Return the [X, Y] coordinate for the center point of the cell that contains the specified text.  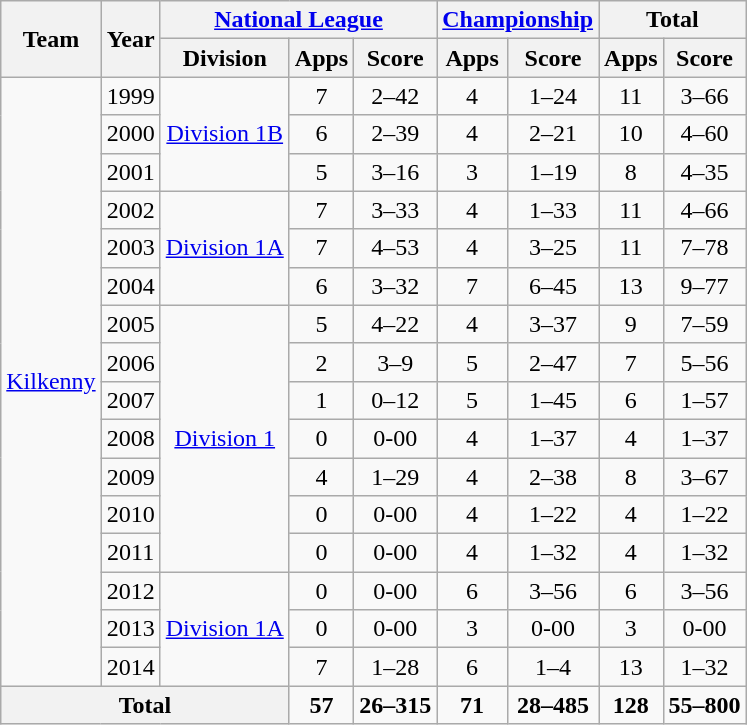
5–56 [704, 362]
4–60 [704, 134]
4–66 [704, 210]
2009 [130, 477]
2007 [130, 400]
Year [130, 39]
9–77 [704, 286]
6–45 [552, 286]
2–21 [552, 134]
57 [321, 705]
1–29 [396, 477]
55–800 [704, 705]
National League [298, 20]
2012 [130, 591]
1–4 [552, 667]
Division [224, 58]
2005 [130, 324]
2003 [130, 248]
2014 [130, 667]
7–78 [704, 248]
3–33 [396, 210]
4–35 [704, 172]
1–33 [552, 210]
10 [631, 134]
9 [631, 324]
3–16 [396, 172]
1 [321, 400]
Division 1B [224, 134]
2 [321, 362]
1–57 [704, 400]
1–28 [396, 667]
2010 [130, 515]
2–42 [396, 96]
128 [631, 705]
2000 [130, 134]
2–39 [396, 134]
Team [51, 39]
7–59 [704, 324]
3–66 [704, 96]
3–9 [396, 362]
2004 [130, 286]
3–67 [704, 477]
3–32 [396, 286]
3–37 [552, 324]
4–22 [396, 324]
2–38 [552, 477]
4–53 [396, 248]
71 [472, 705]
Division 1 [224, 438]
1999 [130, 96]
0–12 [396, 400]
Championship [518, 20]
28–485 [552, 705]
1–19 [552, 172]
2002 [130, 210]
3–25 [552, 248]
1–45 [552, 400]
2013 [130, 629]
2–47 [552, 362]
2001 [130, 172]
2006 [130, 362]
1–24 [552, 96]
26–315 [396, 705]
2008 [130, 438]
2011 [130, 553]
Kilkenny [51, 382]
